Detect which cell encompasses the target text, then output its (x, y) center coordinate. 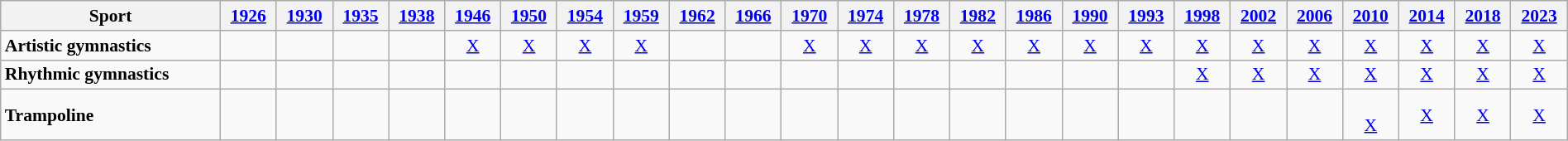
1959 (641, 16)
1998 (1202, 16)
1990 (1090, 16)
Sport (111, 16)
1930 (304, 16)
2002 (1259, 16)
Trampoline (111, 114)
2006 (1315, 16)
1935 (361, 16)
Rhythmic gymnastics (111, 75)
1962 (697, 16)
2018 (1483, 16)
1970 (810, 16)
1993 (1146, 16)
1950 (529, 16)
1946 (473, 16)
1974 (866, 16)
2014 (1427, 16)
1986 (1034, 16)
1978 (922, 16)
1982 (978, 16)
1926 (248, 16)
2023 (1539, 16)
1966 (753, 16)
1938 (417, 16)
2010 (1370, 16)
Artistic gymnastics (111, 46)
1954 (585, 16)
